Output the [X, Y] coordinate of the center of the cell containing the given text.  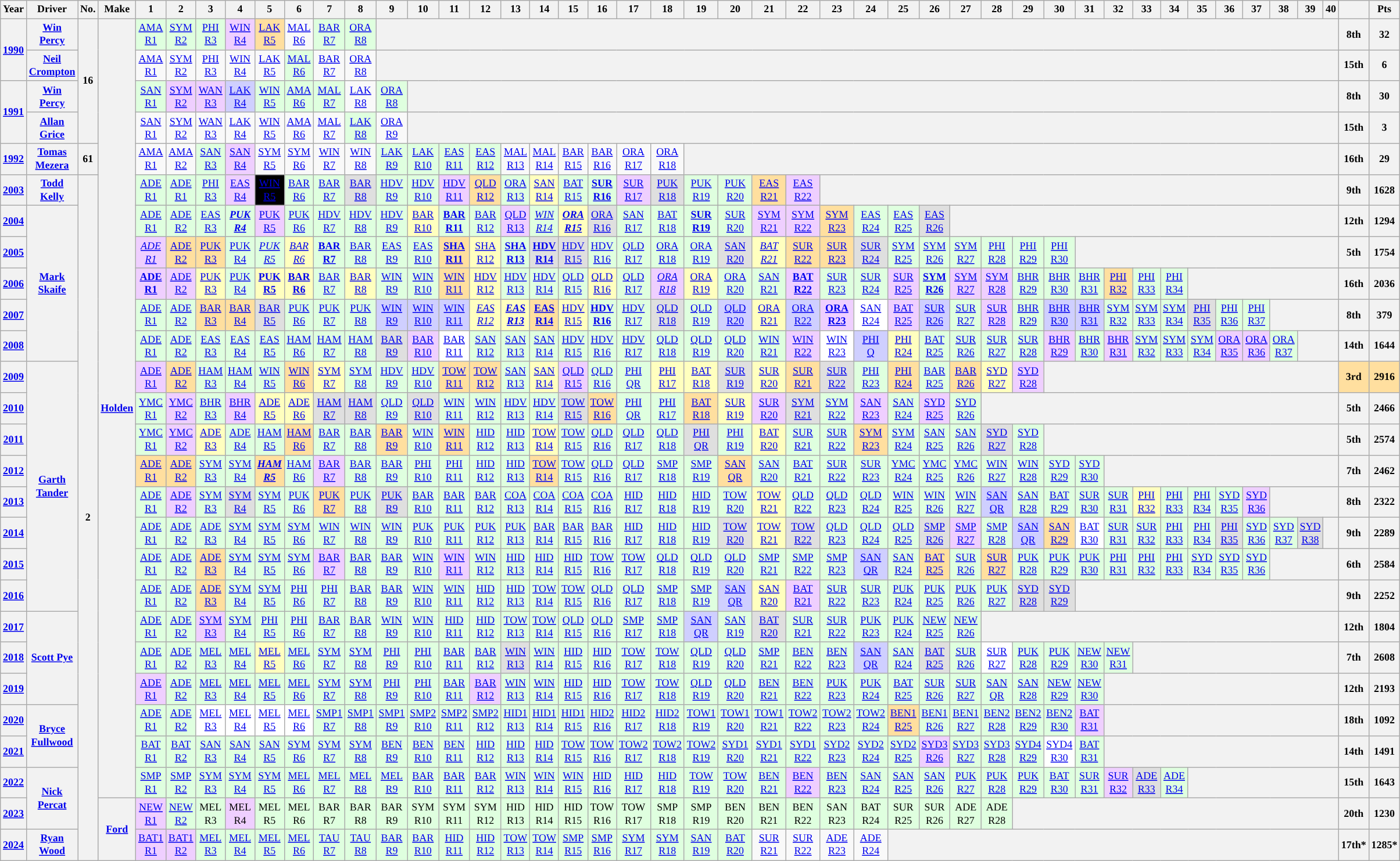
2004 [14, 221]
2916 [1384, 377]
1992 [14, 159]
27 [966, 9]
SURR16 [602, 190]
WINR25 [903, 502]
TOWR19 [701, 783]
SYDR26 [966, 408]
EASR10 [423, 253]
17th* [1354, 845]
COAR15 [573, 502]
BARR4 [241, 315]
TAUR7 [330, 845]
2005 [14, 253]
2023 [14, 814]
ORAR13 [515, 190]
SYD2R25 [903, 751]
SYD1R20 [735, 751]
PHIQ [871, 346]
2007 [14, 315]
SMP2R12 [485, 720]
QLDR13 [515, 221]
EASR9 [392, 253]
LAKR10 [423, 159]
PHIR11 [454, 471]
HDVR11 [454, 190]
BATR24 [871, 814]
COAR16 [602, 502]
MELR7 [330, 783]
SYDR30 [1090, 471]
SANR12 [485, 346]
TOW2R17 [633, 751]
HID1R15 [573, 720]
PUKR26 [966, 595]
ADER34 [1175, 783]
3rd [1354, 377]
37 [1256, 9]
MALR14 [545, 159]
2252 [1384, 595]
BARR25 [934, 377]
1644 [1384, 346]
MELR9 [392, 783]
26 [934, 9]
ADER27 [966, 814]
21 [769, 9]
TOW1R21 [769, 720]
BARR5 [270, 315]
Scott Pye [52, 658]
EASR25 [903, 221]
QLDR22 [803, 502]
Make [117, 9]
SYD2R24 [871, 751]
TOW1R19 [701, 720]
EASR13 [515, 315]
38 [1283, 9]
COAR13 [515, 502]
SANR21 [769, 284]
BENR9 [392, 751]
HDVR7 [330, 221]
SYD3R28 [997, 751]
BAT1R1 [151, 845]
Todd Kelly [52, 190]
SHAR12 [485, 253]
PUKR30 [1090, 564]
BENR20 [735, 814]
PUKR9 [392, 502]
HID1R13 [515, 720]
BEN1R26 [934, 720]
Ryan Wood [52, 845]
YMCR24 [903, 471]
QLDR25 [903, 533]
2021 [14, 751]
SYMR12 [485, 814]
SYMR10 [423, 814]
BEN2R28 [997, 720]
1628 [1384, 190]
BARR26 [966, 377]
ORAR22 [803, 315]
PUKR18 [667, 190]
SYDR34 [1202, 564]
ORAR36 [1256, 346]
39 [1310, 9]
PHIR29 [1028, 253]
MELR8 [360, 783]
379 [1384, 315]
Mark Skaife [52, 284]
SYMR17 [633, 845]
ADER28 [997, 814]
WINR28 [1028, 471]
ORAR16 [602, 221]
2017 [14, 627]
6th [1354, 564]
BEN1R25 [903, 720]
2466 [1384, 408]
EASR11 [454, 159]
1990 [14, 50]
31 [1090, 9]
2608 [1384, 658]
YMCR26 [966, 471]
HID1R14 [545, 720]
17 [633, 9]
SMPR2 [181, 783]
2024 [14, 845]
7 [330, 9]
9 [392, 9]
SYMR18 [667, 845]
25 [903, 9]
AMAR2 [181, 159]
18th [1354, 720]
TAUR8 [360, 845]
20th [1354, 814]
COAR14 [545, 502]
SYD1R22 [803, 751]
22 [803, 9]
2193 [1384, 689]
2013 [14, 502]
1294 [1384, 221]
BATR1 [151, 751]
BAT1R2 [181, 845]
SMPR23 [837, 564]
BENR10 [423, 751]
SYMR11 [454, 814]
TOW2R23 [837, 720]
40 [1331, 9]
1804 [1384, 627]
Neil Crompton [52, 66]
1491 [1384, 751]
BARR14 [545, 533]
LAKR9 [392, 159]
TOWR22 [803, 533]
SYD1R21 [769, 751]
QLDR12 [485, 190]
HDVR12 [485, 284]
HAMR4 [241, 377]
PUKR11 [454, 533]
2018 [14, 658]
2574 [1384, 440]
WINR21 [769, 346]
BHRR3 [210, 408]
2009 [14, 377]
NEWR1 [151, 814]
SMPR17 [633, 627]
Holden [117, 408]
1991 [14, 112]
SANR17 [633, 221]
ORAR37 [1283, 346]
SMP1R8 [360, 720]
Garth Tander [52, 486]
WINR26 [934, 502]
PUKR20 [735, 190]
BARR3 [210, 315]
PUKR12 [485, 533]
BENR11 [454, 751]
BEN1R27 [966, 720]
SMPR1 [151, 783]
SURR30 [1090, 502]
ADER5 [270, 408]
SMPR15 [573, 845]
36 [1230, 9]
24 [871, 9]
Tomas Mezera [52, 159]
23 [837, 9]
EASR21 [769, 190]
2019 [14, 689]
2016 [14, 595]
NEWR25 [934, 627]
SHAR11 [454, 253]
HAMR3 [210, 377]
NEWR2 [181, 814]
TOWR11 [454, 377]
TOW2R24 [871, 720]
28 [997, 9]
SMPR26 [934, 533]
EASR5 [270, 346]
NEWR29 [1059, 689]
PUKR10 [423, 533]
2036 [1384, 284]
SYD3R26 [934, 751]
1 [151, 9]
1092 [1384, 720]
BATR29 [1059, 502]
SMPR27 [966, 533]
Allan Grice [52, 128]
2012 [14, 471]
1754 [1384, 253]
MALR13 [515, 159]
No. [88, 9]
8 [360, 9]
61 [88, 159]
PHIR30 [1059, 253]
14 [545, 9]
SYMR25 [903, 253]
SMP1R7 [330, 720]
NEWR31 [1118, 658]
1285* [1384, 845]
WINR15 [573, 783]
HID2R16 [602, 720]
BEN2R29 [1028, 720]
SMPR28 [997, 533]
ORAR21 [769, 315]
WINR22 [803, 346]
34 [1175, 9]
1643 [1384, 783]
TOW2R18 [667, 751]
15 [573, 9]
SYDR37 [1283, 533]
ORAR23 [837, 315]
SYD3R27 [966, 751]
BATR2 [181, 751]
4 [241, 9]
SANR29 [1059, 533]
TOW2R22 [803, 720]
BATR15 [573, 190]
SMPR22 [803, 564]
Ford [117, 830]
2022 [14, 783]
SYDR38 [1310, 533]
Pts [1384, 9]
ADER4 [241, 440]
ADER24 [871, 845]
SYD2R23 [837, 751]
Bryce Fullwood [52, 736]
SURR17 [633, 190]
EASR26 [934, 221]
2322 [1384, 502]
SYDR25 [934, 408]
Driver [52, 9]
YMCR25 [934, 471]
PHIR37 [1256, 315]
BHRR4 [241, 408]
ORAR17 [633, 159]
ADER23 [837, 845]
HID2R17 [633, 720]
PHIR7 [330, 595]
2289 [1384, 533]
2008 [14, 346]
2006 [14, 284]
SHAR13 [515, 253]
ORAR35 [1230, 346]
2020 [14, 720]
BATR22 [803, 284]
ORAR20 [735, 284]
PHIR36 [1230, 315]
PHIR23 [871, 377]
ORAR9 [392, 128]
2014 [14, 533]
SMPR16 [602, 845]
HID2R18 [667, 720]
2584 [1384, 564]
NEWR26 [966, 627]
SYMR24 [903, 440]
33 [1147, 9]
TOW2R19 [701, 751]
PUKR19 [701, 190]
ADER33 [1147, 783]
PUKR25 [934, 595]
12 [485, 9]
TOWR12 [485, 377]
PHIR19 [735, 440]
2003 [14, 190]
18 [667, 9]
PHIR31 [1118, 564]
SMP2R11 [454, 720]
QLDR10 [423, 408]
TOW1R20 [735, 720]
Nick Percat [52, 798]
SYD4R29 [1028, 751]
WINR23 [837, 346]
EASR24 [871, 221]
SMP1R9 [392, 720]
2010 [14, 408]
2015 [14, 564]
HDVR8 [360, 221]
19 [701, 9]
13 [515, 9]
2462 [1384, 471]
SYD4R30 [1059, 751]
20 [735, 9]
QLDR9 [392, 408]
5 [270, 9]
SMP2R10 [423, 720]
SYMR28 [997, 284]
PHIR28 [997, 253]
ADER6 [299, 408]
PHIR5 [270, 627]
EASR22 [803, 190]
SANR5 [270, 751]
BEN2R30 [1059, 720]
EASR14 [545, 315]
WINR6 [299, 377]
11 [454, 9]
35 [1202, 9]
10 [423, 9]
2011 [14, 440]
PUKR13 [515, 533]
1230 [1384, 814]
ORAR15 [573, 221]
Year [14, 9]
